Output the [X, Y] coordinate of the center of the cell containing the given text.  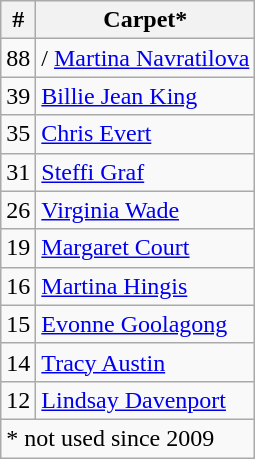
# [18, 20]
12 [18, 400]
26 [18, 210]
88 [18, 58]
14 [18, 362]
Martina Hingis [146, 286]
Evonne Goolagong [146, 324]
Virginia Wade [146, 210]
Tracy Austin [146, 362]
39 [18, 96]
Billie Jean King [146, 96]
31 [18, 172]
35 [18, 134]
Chris Evert [146, 134]
Steffi Graf [146, 172]
15 [18, 324]
* not used since 2009 [128, 438]
Carpet* [146, 20]
/ Martina Navratilova [146, 58]
19 [18, 248]
Margaret Court [146, 248]
Lindsay Davenport [146, 400]
16 [18, 286]
